Find where the given text appears and provide that cell's center as (x, y) coordinate. 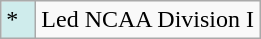
* (18, 20)
Led NCAA Division I (148, 20)
